Return [x, y] of the center of cell containing provided text 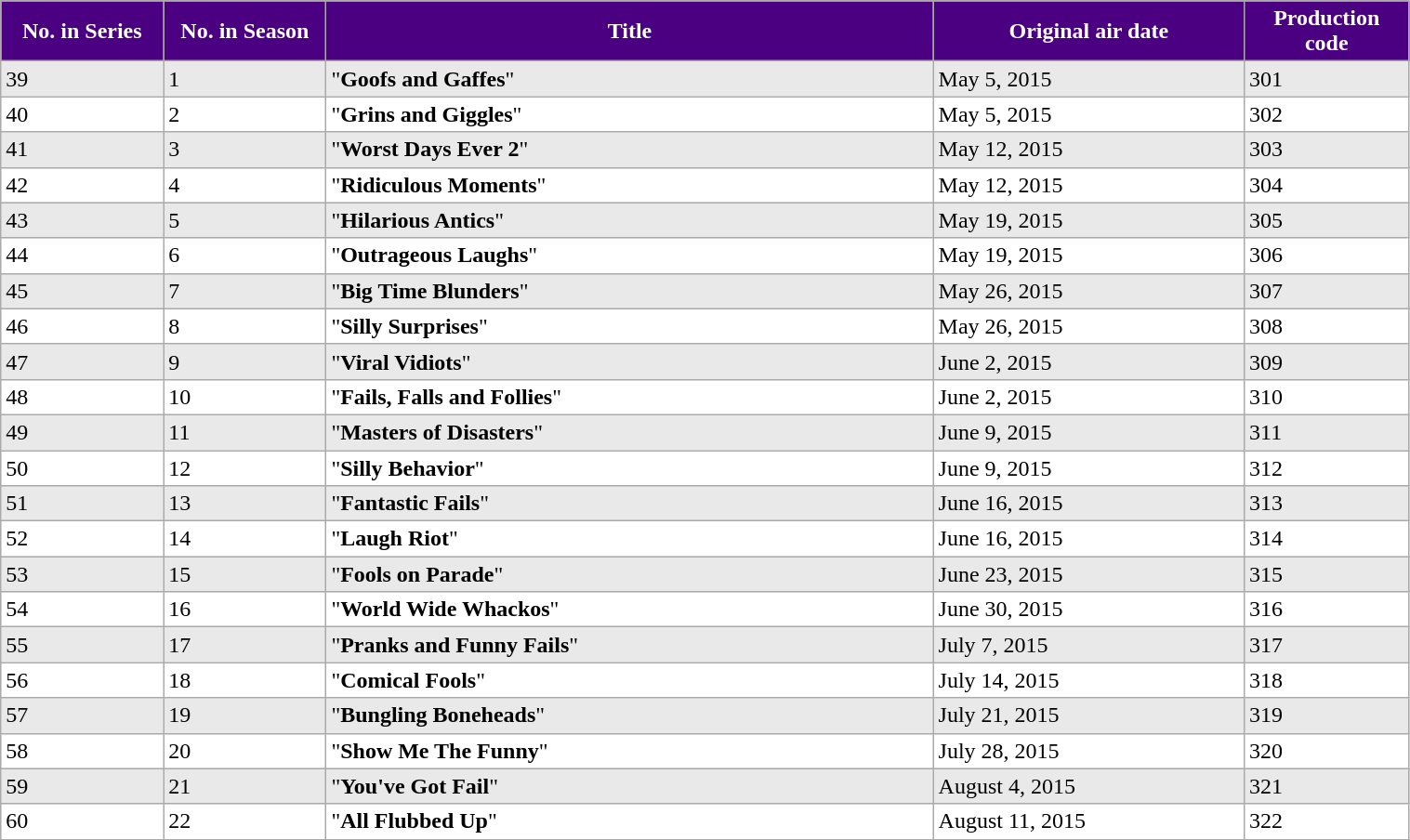
312 [1326, 467]
June 30, 2015 [1088, 610]
Original air date [1088, 32]
9 [245, 361]
1 [245, 79]
22 [245, 821]
14 [245, 539]
316 [1326, 610]
"Pranks and Funny Fails" [630, 645]
15 [245, 574]
317 [1326, 645]
305 [1326, 220]
45 [82, 291]
42 [82, 185]
10 [245, 397]
"Worst Days Ever 2" [630, 150]
319 [1326, 715]
"Fools on Parade" [630, 574]
Title [630, 32]
"Show Me The Funny" [630, 751]
11 [245, 432]
311 [1326, 432]
314 [1326, 539]
43 [82, 220]
3 [245, 150]
"Silly Surprises" [630, 326]
309 [1326, 361]
June 23, 2015 [1088, 574]
"Big Time Blunders" [630, 291]
19 [245, 715]
304 [1326, 185]
315 [1326, 574]
"Ridiculous Moments" [630, 185]
301 [1326, 79]
308 [1326, 326]
13 [245, 504]
39 [82, 79]
"All Flubbed Up" [630, 821]
4 [245, 185]
20 [245, 751]
55 [82, 645]
"You've Got Fail" [630, 786]
303 [1326, 150]
8 [245, 326]
48 [82, 397]
52 [82, 539]
2 [245, 114]
40 [82, 114]
"Goofs and Gaffes" [630, 79]
"Comical Fools" [630, 680]
August 4, 2015 [1088, 786]
322 [1326, 821]
"Silly Behavior" [630, 467]
July 28, 2015 [1088, 751]
"Viral Vidiots" [630, 361]
49 [82, 432]
"Fantastic Fails" [630, 504]
No. in Season [245, 32]
59 [82, 786]
16 [245, 610]
58 [82, 751]
"Bungling Boneheads" [630, 715]
47 [82, 361]
50 [82, 467]
17 [245, 645]
12 [245, 467]
306 [1326, 256]
"Grins and Giggles" [630, 114]
"Laugh Riot" [630, 539]
"Fails, Falls and Follies" [630, 397]
5 [245, 220]
August 11, 2015 [1088, 821]
"Hilarious Antics" [630, 220]
310 [1326, 397]
307 [1326, 291]
54 [82, 610]
"Outrageous Laughs" [630, 256]
41 [82, 150]
July 7, 2015 [1088, 645]
18 [245, 680]
21 [245, 786]
44 [82, 256]
Production code [1326, 32]
"World Wide Whackos" [630, 610]
321 [1326, 786]
No. in Series [82, 32]
July 21, 2015 [1088, 715]
July 14, 2015 [1088, 680]
51 [82, 504]
318 [1326, 680]
302 [1326, 114]
6 [245, 256]
313 [1326, 504]
7 [245, 291]
"Masters of Disasters" [630, 432]
60 [82, 821]
53 [82, 574]
46 [82, 326]
56 [82, 680]
320 [1326, 751]
57 [82, 715]
